For the text-containing cell, return its midpoint in [X, Y] coordinate format. 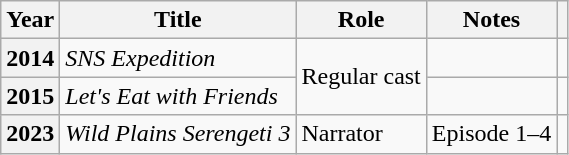
Episode 1–4 [491, 134]
2023 [30, 134]
Let's Eat with Friends [178, 96]
2014 [30, 58]
Role [361, 20]
Notes [491, 20]
SNS Expedition [178, 58]
Title [178, 20]
Wild Plains Serengeti 3 [178, 134]
Narrator [361, 134]
Regular cast [361, 77]
Year [30, 20]
2015 [30, 96]
